Identify which cell holds the provided text, then report its (x, y) central coordinate. 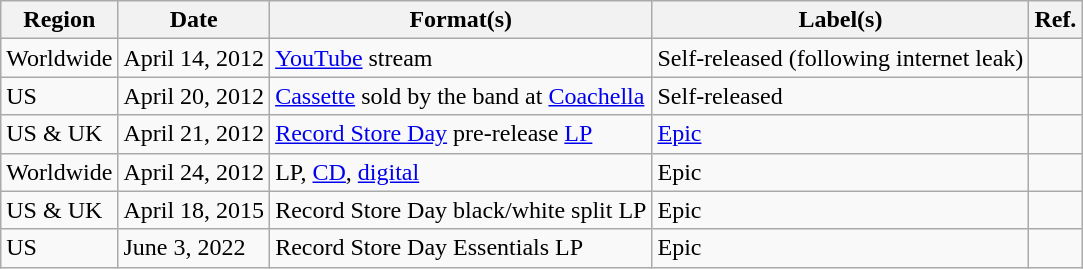
Region (60, 20)
Format(s) (461, 20)
April 20, 2012 (194, 96)
Record Store Day black/white split LP (461, 210)
April 24, 2012 (194, 172)
Record Store Day Essentials LP (461, 248)
YouTube stream (461, 58)
Record Store Day pre-release LP (461, 134)
April 21, 2012 (194, 134)
April 14, 2012 (194, 58)
Self-released (840, 96)
April 18, 2015 (194, 210)
Cassette sold by the band at Coachella (461, 96)
LP, CD, digital (461, 172)
June 3, 2022 (194, 248)
Self-released (following internet leak) (840, 58)
Date (194, 20)
Ref. (1056, 20)
Label(s) (840, 20)
